Capture the cell that displays the provided text and extract its [X, Y] central coordinate. 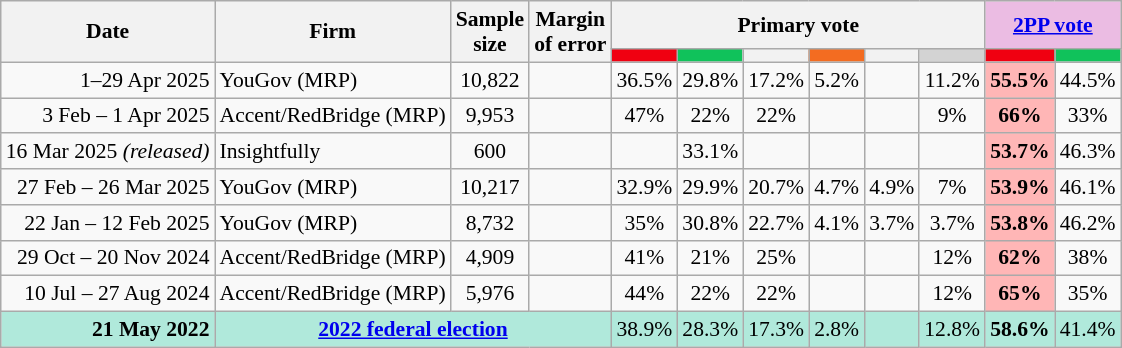
32.9% [644, 187]
8,732 [490, 223]
53.8% [1020, 223]
44% [644, 294]
33.1% [710, 152]
46.2% [1088, 223]
47% [644, 116]
55.5% [1020, 80]
7% [952, 187]
33% [1088, 116]
17.2% [776, 80]
4.7% [836, 187]
58.6% [1020, 330]
44.5% [1088, 80]
29.8% [710, 80]
1–29 Apr 2025 [108, 80]
65% [1020, 294]
5,976 [490, 294]
21 May 2022 [108, 330]
5.2% [836, 80]
21% [710, 258]
62% [1020, 258]
Firm [333, 32]
20.7% [776, 187]
Insightfully [333, 152]
36.5% [644, 80]
Samplesize [490, 32]
46.1% [1088, 187]
30.8% [710, 223]
46.3% [1088, 152]
4.9% [892, 187]
41.4% [1088, 330]
17.3% [776, 330]
10,822 [490, 80]
4.1% [836, 223]
2PP vote [1052, 25]
22 Jan – 12 Feb 2025 [108, 223]
25% [776, 258]
10 Jul – 27 Aug 2024 [108, 294]
22.7% [776, 223]
9,953 [490, 116]
66% [1020, 116]
Marginof error [570, 32]
600 [490, 152]
9% [952, 116]
11.2% [952, 80]
Primary vote [798, 25]
53.9% [1020, 187]
28.3% [710, 330]
2022 federal election [414, 330]
12.8% [952, 330]
2.8% [836, 330]
29 Oct – 20 Nov 2024 [108, 258]
16 Mar 2025 (released) [108, 152]
41% [644, 258]
Date [108, 32]
38% [1088, 258]
3 Feb – 1 Apr 2025 [108, 116]
38.9% [644, 330]
53.7% [1020, 152]
29.9% [710, 187]
27 Feb – 26 Mar 2025 [108, 187]
10,217 [490, 187]
4,909 [490, 258]
